Search for the cell housing the specified text and yield its [x, y] center coordinate. 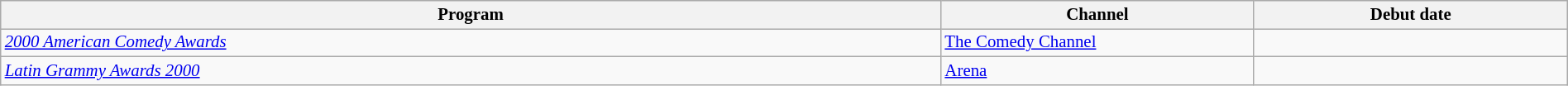
Debut date [1411, 15]
2000 American Comedy Awards [471, 42]
Channel [1097, 15]
Program [471, 15]
Latin Grammy Awards 2000 [471, 70]
The Comedy Channel [1097, 42]
Arena [1097, 70]
